For the text-containing cell, return its midpoint in [X, Y] coordinate format. 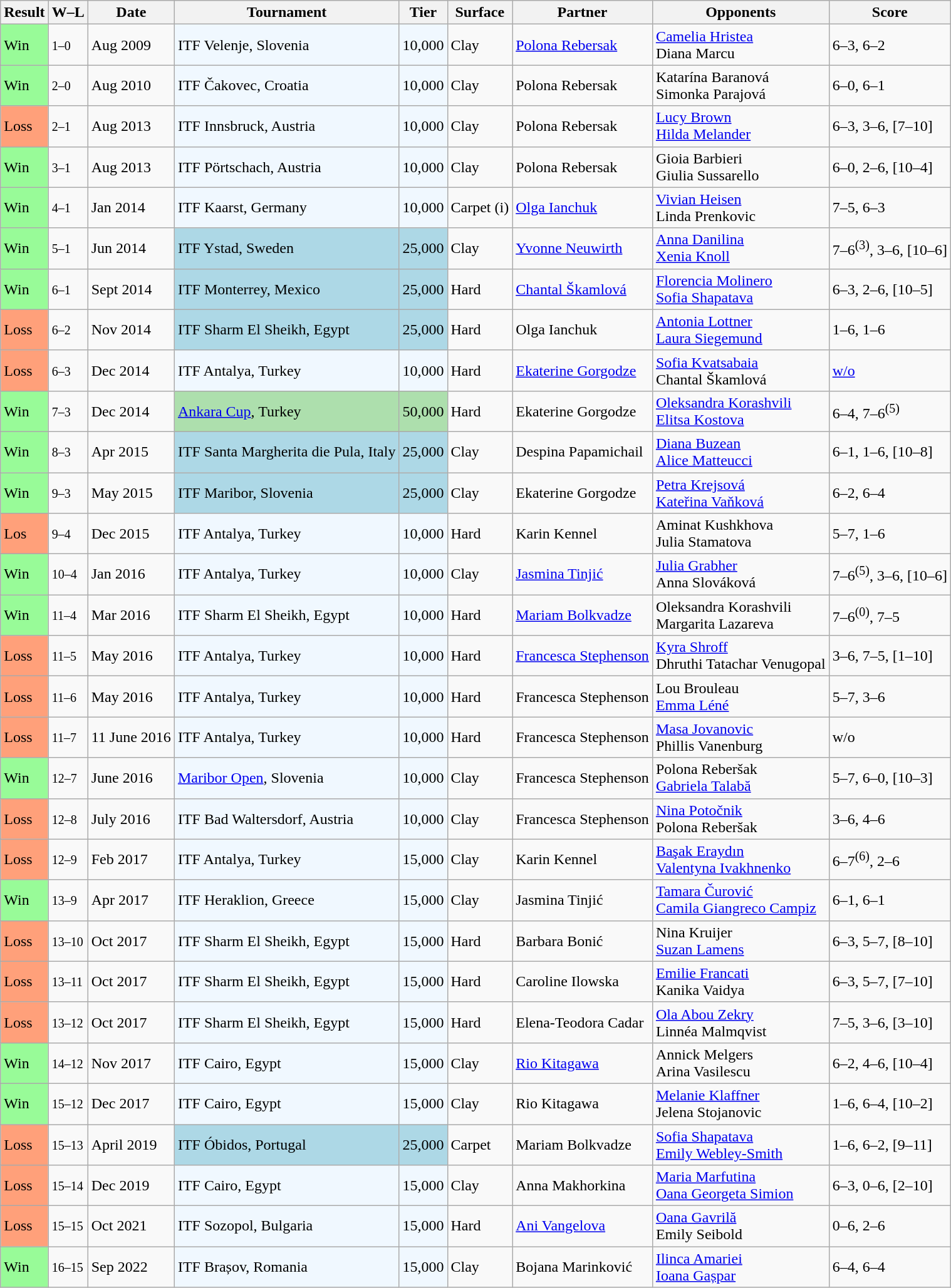
8–3 [68, 452]
6–2 [68, 329]
6–3, 3–6, [7–10] [890, 126]
Nov 2014 [131, 329]
11–6 [68, 696]
Tamara Čurović Camila Giangreco Campiz [741, 900]
Opponents [741, 13]
12–8 [68, 819]
15–12 [68, 1103]
3–6, 7–5, [1–10] [890, 656]
Başak Eraydın Valentyna Ivakhnenko [741, 859]
13–11 [68, 982]
Dec 2019 [131, 1186]
Date [131, 13]
ITF Brașov, Romania [287, 1267]
Julia Grabher Anna Slováková [741, 575]
10–4 [68, 575]
Los [24, 533]
Anna Makhorkina [583, 1186]
Nina Kruijer Suzan Lamens [741, 940]
7–5, 3–6, [3–10] [890, 1022]
Chantal Škamlová [583, 289]
Dec 2017 [131, 1103]
Antonia Lottner Laura Siegemund [741, 329]
Feb 2017 [131, 859]
7–6(3), 3–6, [10–6] [890, 248]
Apr 2017 [131, 900]
Lucy Brown Hilda Melander [741, 126]
9–4 [68, 533]
Barbara Bonić [583, 940]
Carpet (i) [480, 208]
Anna Danilina Xenia Knoll [741, 248]
Score [890, 13]
ITF Heraklion, Greece [287, 900]
ITF Kaarst, Germany [287, 208]
13–10 [68, 940]
Ankara Cup, Turkey [287, 411]
Sofia Shapatava Emily Webley-Smith [741, 1145]
6–0, 2–6, [10–4] [890, 167]
11–7 [68, 738]
Melanie Klaffner Jelena Stojanovic [741, 1103]
Tier [424, 13]
Surface [480, 13]
ITF Maribor, Slovenia [287, 492]
1–6, 6–4, [10–2] [890, 1103]
3–6, 4–6 [890, 819]
0–6, 2–6 [890, 1226]
5–7, 6–0, [10–3] [890, 778]
Oct 2021 [131, 1226]
Lou Brouleau Emma Léné [741, 696]
ITF Ystad, Sweden [287, 248]
Mar 2016 [131, 615]
11–4 [68, 615]
Aug 2010 [131, 85]
Aug 2009 [131, 45]
Gioia Barbieri Giulia Sussarello [741, 167]
Katarína Baranová Simonka Parajová [741, 85]
6–1 [68, 289]
Yvonne Neuwirth [583, 248]
7–5, 6–3 [890, 208]
ITF Santa Margherita die Pula, Italy [287, 452]
Jun 2014 [131, 248]
Sept 2014 [131, 289]
7–6(0), 7–5 [890, 615]
Camelia Hristea Diana Marcu [741, 45]
2–1 [68, 126]
6–3, 6–2 [890, 45]
Jan 2016 [131, 575]
7–3 [68, 411]
11 June 2016 [131, 738]
14–12 [68, 1063]
Annick Melgers Arina Vasilescu [741, 1063]
3–1 [68, 167]
6–0, 6–1 [890, 85]
Jan 2014 [131, 208]
6–1, 1–6, [10–8] [890, 452]
Diana Buzean Alice Matteucci [741, 452]
June 2016 [131, 778]
Ilinca Amariei Ioana Gașpar [741, 1267]
50,000 [424, 411]
6–7(6), 2–6 [890, 859]
Emilie Francati Kanika Vaidya [741, 982]
Vivian Heisen Linda Prenkovic [741, 208]
ITF Monterrey, Mexico [287, 289]
12–7 [68, 778]
ITF Óbidos, Portugal [287, 1145]
April 2019 [131, 1145]
ITF Velenje, Slovenia [287, 45]
May 2015 [131, 492]
Oana Gavrilă Emily Seibold [741, 1226]
Oleksandra Korashvili Margarita Lazareva [741, 615]
1–0 [68, 45]
15–14 [68, 1186]
15–13 [68, 1145]
9–3 [68, 492]
ITF Bad Waltersdorf, Austria [287, 819]
13–12 [68, 1022]
Caroline Ilowska [583, 982]
16–15 [68, 1267]
Maria Marfutina Oana Georgeta Simion [741, 1186]
Ola Abou Zekry Linnéa Malmqvist [741, 1022]
Nina Potočnik Polona Reberšak [741, 819]
Tournament [287, 13]
6–3 [68, 371]
Oleksandra Korashvili Elitsa Kostova [741, 411]
Ani Vangelova [583, 1226]
Maribor Open, Slovenia [287, 778]
Florencia Molinero Sofia Shapatava [741, 289]
6–3, 0–6, [2–10] [890, 1186]
Partner [583, 13]
Kyra Shroff Dhruthi Tatachar Venugopal [741, 656]
1–6, 6–2, [9–11] [890, 1145]
4–1 [68, 208]
6–2, 6–4 [890, 492]
Polona Reberšak Gabriela Talabă [741, 778]
Aminat Kushkhova Julia Stamatova [741, 533]
ITF Pörtschach, Austria [287, 167]
Despina Papamichail [583, 452]
6–4, 7–6(5) [890, 411]
Petra Krejsová Kateřina Vaňková [741, 492]
6–3, 5–7, [8–10] [890, 940]
2–0 [68, 85]
July 2016 [131, 819]
6–3, 5–7, [7–10] [890, 982]
5–7, 3–6 [890, 696]
12–9 [68, 859]
6–1, 6–1 [890, 900]
1–6, 1–6 [890, 329]
5–1 [68, 248]
6–4, 6–4 [890, 1267]
6–3, 2–6, [10–5] [890, 289]
7–6(5), 3–6, [10–6] [890, 575]
15–15 [68, 1226]
11–5 [68, 656]
13–9 [68, 900]
Nov 2017 [131, 1063]
Carpet [480, 1145]
ITF Innsbruck, Austria [287, 126]
Bojana Marinković [583, 1267]
ITF Čakovec, Croatia [287, 85]
ITF Sozopol, Bulgaria [287, 1226]
5–7, 1–6 [890, 533]
Sofia Kvatsabaia Chantal Škamlová [741, 371]
6–2, 4–6, [10–4] [890, 1063]
Dec 2015 [131, 533]
Elena-Teodora Cadar [583, 1022]
Masa Jovanovic Phillis Vanenburg [741, 738]
W–L [68, 13]
Result [24, 13]
Sep 2022 [131, 1267]
Apr 2015 [131, 452]
